Identify which cell holds the provided text, then report its [x, y] central coordinate. 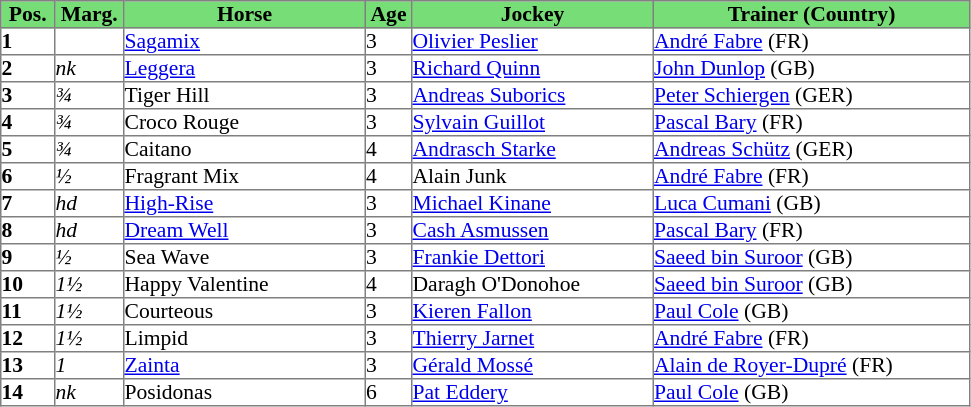
13 [28, 366]
Alain Junk [533, 176]
12 [28, 338]
Caitano [245, 150]
Fragrant Mix [245, 176]
Gérald Mossé [533, 366]
Michael Kinane [533, 204]
Frankie Dettori [533, 258]
High-Rise [245, 204]
Cash Asmussen [533, 230]
Limpid [245, 338]
Dream Well [245, 230]
Sagamix [245, 42]
Sylvain Guillot [533, 122]
Alain de Royer-Dupré (FR) [811, 366]
Tiger Hill [245, 96]
Trainer (Country) [811, 14]
Jockey [533, 14]
Pat Eddery [533, 392]
2 [28, 68]
Posidonas [245, 392]
10 [28, 284]
Kieren Fallon [533, 312]
Daragh O'Donohoe [533, 284]
Happy Valentine [245, 284]
Andrasch Starke [533, 150]
7 [28, 204]
Croco Rouge [245, 122]
Zainta [245, 366]
Leggera [245, 68]
Thierry Jarnet [533, 338]
Andreas Schütz (GER) [811, 150]
Marg. [90, 14]
5 [28, 150]
11 [28, 312]
Courteous [245, 312]
Pos. [28, 14]
John Dunlop (GB) [811, 68]
Peter Schiergen (GER) [811, 96]
Olivier Peslier [533, 42]
Andreas Suborics [533, 96]
Age [388, 14]
Horse [245, 14]
Luca Cumani (GB) [811, 204]
Sea Wave [245, 258]
Richard Quinn [533, 68]
8 [28, 230]
9 [28, 258]
14 [28, 392]
